Identify which cell holds the provided text, then report its (x, y) central coordinate. 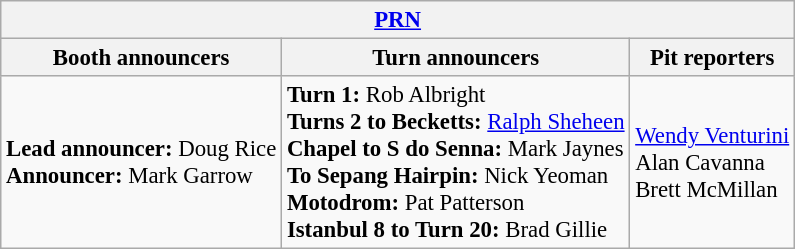
Booth announcers (142, 58)
PRN (398, 20)
Wendy VenturiniAlan CavannaBrett McMillan (712, 162)
Turn announcers (456, 58)
Pit reporters (712, 58)
Lead announcer: Doug RiceAnnouncer: Mark Garrow (142, 162)
